Identify which cell holds the provided text, then report its [X, Y] central coordinate. 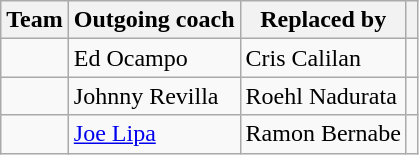
Ramon Bernabe [323, 134]
Ed Ocampo [154, 58]
Roehl Nadurata [323, 96]
Outgoing coach [154, 20]
Joe Lipa [154, 134]
Cris Calilan [323, 58]
Team [35, 20]
Replaced by [323, 20]
Johnny Revilla [154, 96]
